Pinpoint the cell where the given text exists, returning its [x, y] midpoint coordinate. 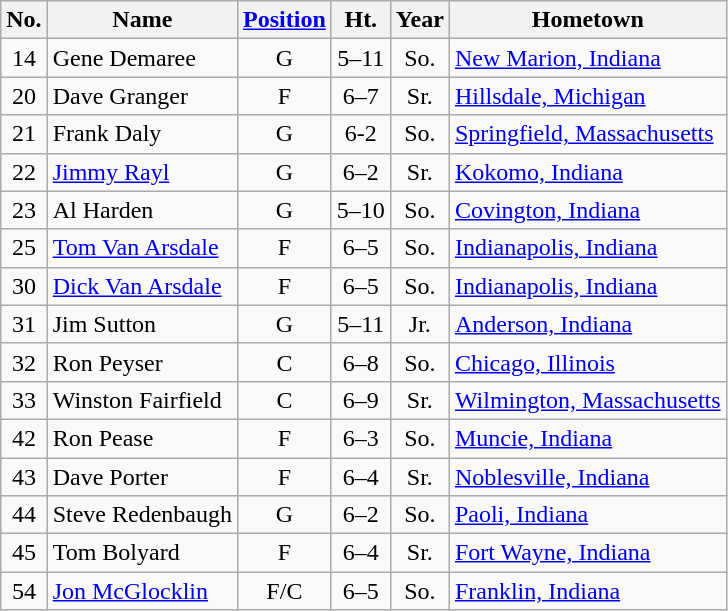
Fort Wayne, Indiana [588, 553]
Position [285, 20]
Noblesville, Indiana [588, 477]
30 [24, 286]
Franklin, Indiana [588, 591]
6–8 [360, 362]
Anderson, Indiana [588, 324]
Ron Pease [142, 438]
Springfield, Massachusetts [588, 134]
Winston Fairfield [142, 400]
Gene Demaree [142, 58]
45 [24, 553]
6–9 [360, 400]
31 [24, 324]
6–3 [360, 438]
6-2 [360, 134]
No. [24, 20]
Dave Granger [142, 96]
Frank Daly [142, 134]
Al Harden [142, 210]
44 [24, 515]
Dave Porter [142, 477]
New Marion, Indiana [588, 58]
Tom Van Arsdale [142, 248]
Tom Bolyard [142, 553]
Paoli, Indiana [588, 515]
25 [24, 248]
6–7 [360, 96]
Wilmington, Massachusetts [588, 400]
Dick Van Arsdale [142, 286]
Ht. [360, 20]
32 [24, 362]
Chicago, Illinois [588, 362]
54 [24, 591]
Jr. [420, 324]
Jon McGlocklin [142, 591]
Hillsdale, Michigan [588, 96]
20 [24, 96]
Kokomo, Indiana [588, 172]
42 [24, 438]
Ron Peyser [142, 362]
Muncie, Indiana [588, 438]
14 [24, 58]
F/C [285, 591]
33 [24, 400]
Jim Sutton [142, 324]
Steve Redenbaugh [142, 515]
Year [420, 20]
22 [24, 172]
5–10 [360, 210]
23 [24, 210]
43 [24, 477]
Hometown [588, 20]
Name [142, 20]
Covington, Indiana [588, 210]
21 [24, 134]
Jimmy Rayl [142, 172]
